Pinpoint the cell where the given text exists, returning its (x, y) midpoint coordinate. 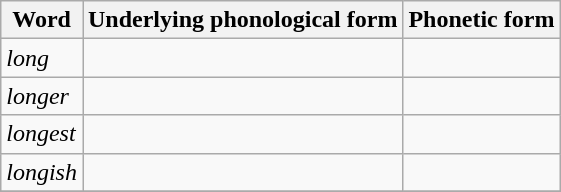
longest (42, 134)
longer (42, 96)
Underlying phonological form (242, 20)
longish (42, 172)
long (42, 58)
Phonetic form (482, 20)
Word (42, 20)
